Pinpoint the cell where the given text exists, returning its [x, y] midpoint coordinate. 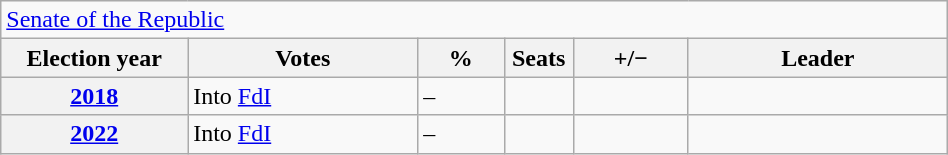
2018 [94, 96]
Leader [818, 58]
Seats [538, 58]
% [461, 58]
Senate of the Republic [474, 20]
Votes [303, 58]
2022 [94, 134]
Election year [94, 58]
+/− [630, 58]
